Extract the (x, y) coordinate from the center of the cell holding the provided text.  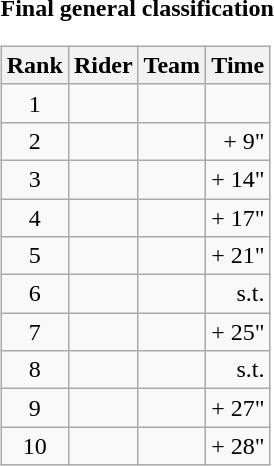
Team (172, 65)
+ 17" (238, 217)
Time (238, 65)
2 (34, 141)
Rider (103, 65)
+ 14" (238, 179)
3 (34, 179)
+ 9" (238, 141)
7 (34, 332)
+ 21" (238, 256)
6 (34, 294)
+ 28" (238, 446)
5 (34, 256)
8 (34, 370)
9 (34, 408)
1 (34, 103)
+ 25" (238, 332)
+ 27" (238, 408)
4 (34, 217)
Rank (34, 65)
10 (34, 446)
